Extract the [X, Y] coordinate from the center of the cell holding the provided text.  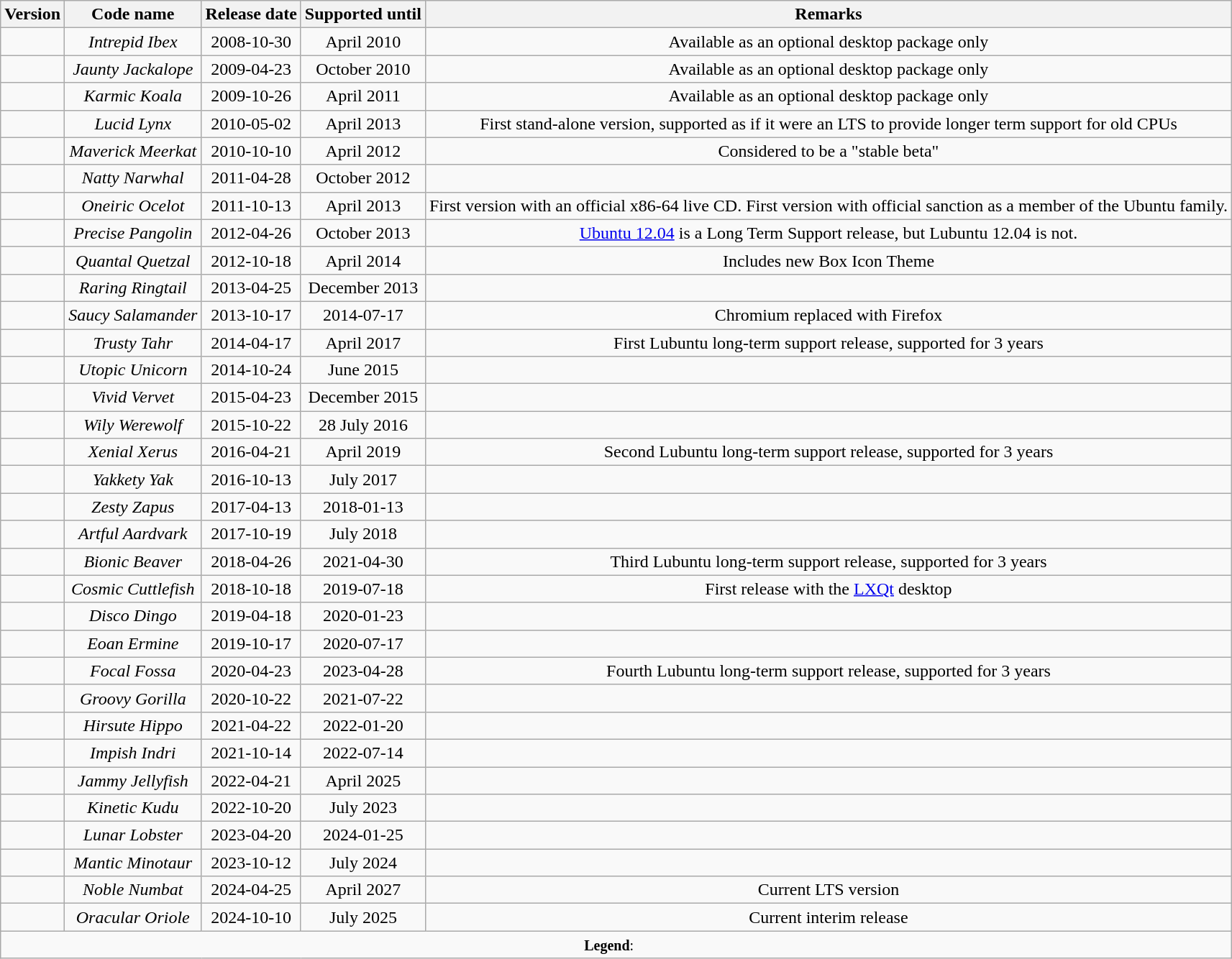
Code name [133, 14]
April 2027 [362, 890]
2017-10-19 [251, 534]
April 2014 [362, 260]
2018-10-18 [251, 589]
July 2018 [362, 534]
2014-04-17 [251, 343]
2016-04-21 [251, 452]
2012-10-18 [251, 260]
Natty Narwhal [133, 178]
December 2013 [362, 288]
2022-01-20 [362, 725]
2016-10-13 [251, 479]
28 July 2016 [362, 425]
October 2012 [362, 178]
2023-04-20 [251, 835]
Oneiric Ocelot [133, 206]
2018-01-13 [362, 507]
Remarks [829, 14]
Saucy Salamander [133, 315]
2021-07-22 [362, 698]
April 2011 [362, 96]
April 2019 [362, 452]
2020-01-23 [362, 616]
Kinetic Kudu [133, 808]
First version with an official x86-64 live CD. First version with official sanction as a member of the Ubuntu family. [829, 206]
Jaunty Jackalope [133, 69]
Supported until [362, 14]
2024-10-10 [251, 917]
Noble Numbat [133, 890]
2012-04-26 [251, 233]
Zesty Zapus [133, 507]
First release with the LXQt desktop [829, 589]
July 2024 [362, 863]
December 2015 [362, 398]
July 2017 [362, 479]
Jammy Jellyfish [133, 780]
July 2023 [362, 808]
Third Lubuntu long-term support release, supported for 3 years [829, 561]
2019-07-18 [362, 589]
2017-04-13 [251, 507]
2024-04-25 [251, 890]
2013-10-17 [251, 315]
Trusty Tahr [133, 343]
Precise Pangolin [133, 233]
July 2025 [362, 917]
2021-10-14 [251, 753]
April 2010 [362, 42]
2020-04-23 [251, 671]
Lucid Lynx [133, 124]
Legend: [616, 945]
2015-04-23 [251, 398]
Cosmic Cuttlefish [133, 589]
2019-10-17 [251, 643]
Groovy Gorilla [133, 698]
2010-10-10 [251, 151]
2014-07-17 [362, 315]
October 2013 [362, 233]
2008-10-30 [251, 42]
2011-10-13 [251, 206]
2024-01-25 [362, 835]
Version [33, 14]
Vivid Vervet [133, 398]
Considered to be a "stable beta" [829, 151]
2009-10-26 [251, 96]
Release date [251, 14]
April 2025 [362, 780]
Chromium replaced with Firefox [829, 315]
Focal Fossa [133, 671]
October 2010 [362, 69]
2014-10-24 [251, 370]
Current interim release [829, 917]
Current LTS version [829, 890]
Mantic Minotaur [133, 863]
April 2017 [362, 343]
June 2015 [362, 370]
Xenial Xerus [133, 452]
2010-05-02 [251, 124]
Karmic Koala [133, 96]
Second Lubuntu long-term support release, supported for 3 years [829, 452]
Fourth Lubuntu long-term support release, supported for 3 years [829, 671]
First stand-alone version, supported as if it were an LTS to provide longer term support for old CPUs [829, 124]
Eoan Ermine [133, 643]
2011-04-28 [251, 178]
2022-10-20 [251, 808]
2022-04-21 [251, 780]
Utopic Unicorn [133, 370]
Raring Ringtail [133, 288]
2018-04-26 [251, 561]
Quantal Quetzal [133, 260]
Disco Dingo [133, 616]
Includes new Box Icon Theme [829, 260]
2020-10-22 [251, 698]
2013-04-25 [251, 288]
2009-04-23 [251, 69]
Intrepid Ibex [133, 42]
2019-04-18 [251, 616]
2020-07-17 [362, 643]
Impish Indri [133, 753]
2015-10-22 [251, 425]
Ubuntu 12.04 is a Long Term Support release, but Lubuntu 12.04 is not. [829, 233]
2022-07-14 [362, 753]
Maverick Meerkat [133, 151]
2023-10-12 [251, 863]
April 2012 [362, 151]
First Lubuntu long-term support release, supported for 3 years [829, 343]
Artful Aardvark [133, 534]
Bionic Beaver [133, 561]
2021-04-30 [362, 561]
Hirsute Hippo [133, 725]
Wily Werewolf [133, 425]
Lunar Lobster [133, 835]
2023-04-28 [362, 671]
2021-04-22 [251, 725]
Oracular Oriole [133, 917]
Yakkety Yak [133, 479]
